Output the (X, Y) coordinate of the center of the cell containing the given text.  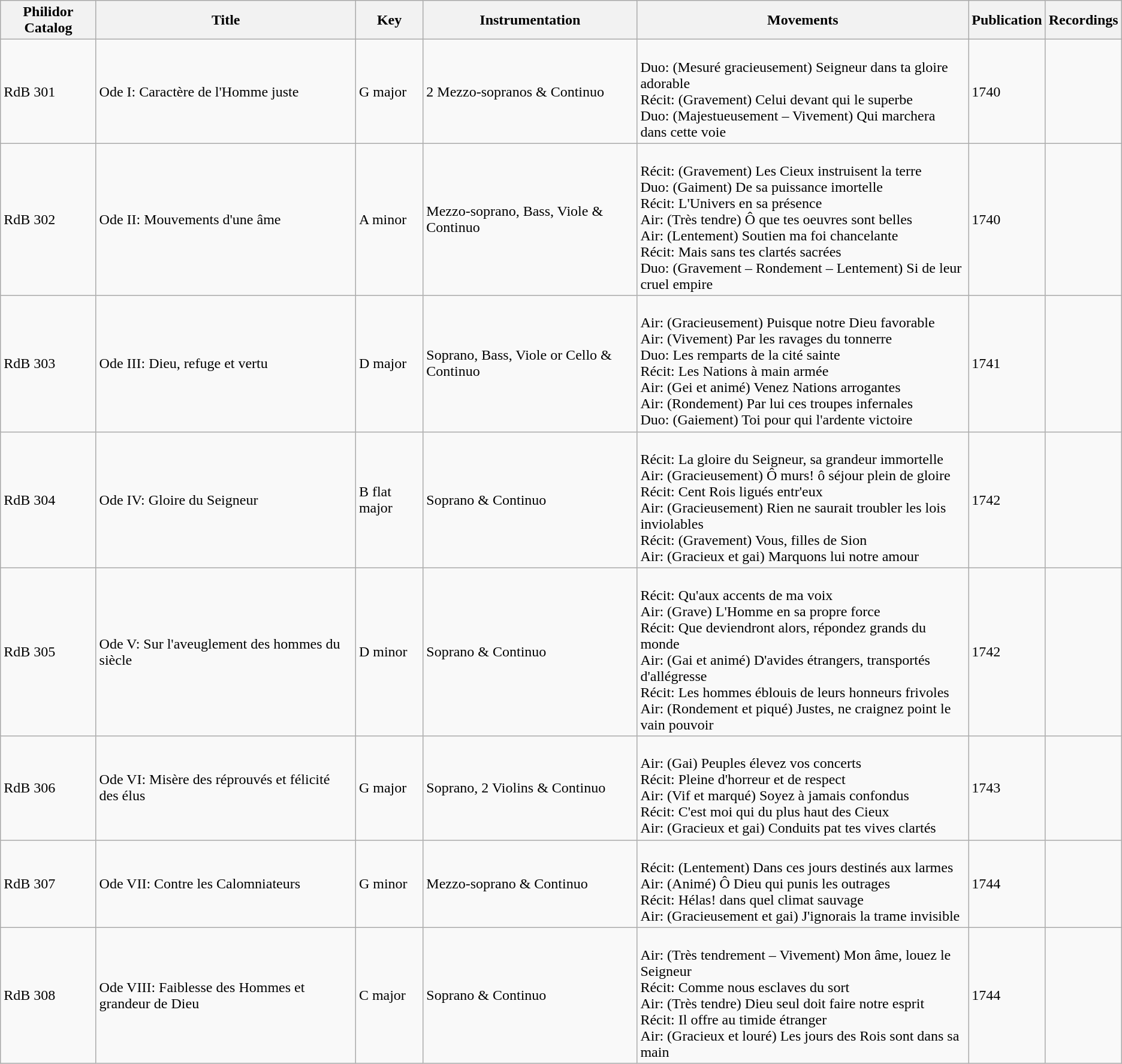
Ode II: Mouvements d'une âme (225, 219)
RdB 306 (48, 788)
2 Mezzo-sopranos & Continuo (530, 91)
Instrumentation (530, 20)
A minor (389, 219)
Mezzo-soprano, Bass, Viole & Continuo (530, 219)
Soprano, Bass, Viole or Cello & Continuo (530, 363)
Ode VIII: Faiblesse des Hommes et grandeur de Dieu (225, 995)
RdB 307 (48, 884)
Movements (803, 20)
Ode VII: Contre les Calomniateurs (225, 884)
Ode VI: Misère des réprouvés et félicité des élus (225, 788)
RdB 308 (48, 995)
RdB 301 (48, 91)
RdB 305 (48, 652)
Ode III: Dieu, refuge et vertu (225, 363)
D major (389, 363)
Title (225, 20)
Ode I: Caractère de l'Homme juste (225, 91)
Publication (1007, 20)
Key (389, 20)
D minor (389, 652)
Mezzo-soprano & Continuo (530, 884)
RdB 302 (48, 219)
Ode IV: Gloire du Seigneur (225, 500)
1741 (1007, 363)
RdB 304 (48, 500)
Philidor Catalog (48, 20)
Recordings (1084, 20)
C major (389, 995)
RdB 303 (48, 363)
Soprano, 2 Violins & Continuo (530, 788)
1743 (1007, 788)
Ode V: Sur l'aveuglement des hommes du siècle (225, 652)
B flat major (389, 500)
G minor (389, 884)
